Locate the cell with the specified text and output its (x, y) center coordinate. 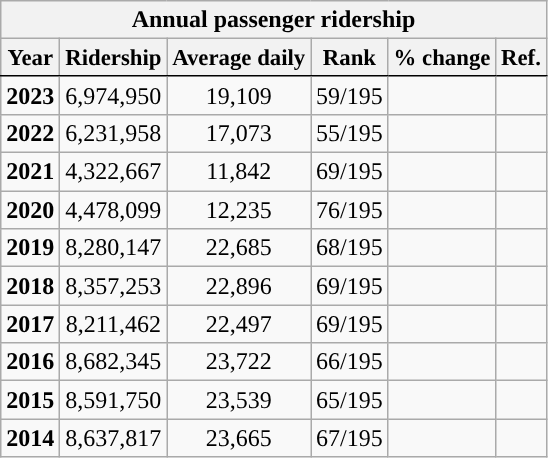
68/195 (350, 248)
2015 (30, 400)
23,665 (239, 438)
2018 (30, 286)
6,974,950 (114, 95)
76/195 (350, 210)
Average daily (239, 58)
8,637,817 (114, 438)
Annual passenger ridership (274, 20)
17,073 (239, 133)
Ridership (114, 58)
2023 (30, 95)
8,280,147 (114, 248)
4,478,099 (114, 210)
4,322,667 (114, 172)
59/195 (350, 95)
2021 (30, 172)
6,231,958 (114, 133)
Rank (350, 58)
2014 (30, 438)
2019 (30, 248)
2016 (30, 362)
8,591,750 (114, 400)
12,235 (239, 210)
19,109 (239, 95)
% change (442, 58)
66/195 (350, 362)
67/195 (350, 438)
22,685 (239, 248)
Ref. (521, 58)
23,722 (239, 362)
55/195 (350, 133)
8,211,462 (114, 324)
8,357,253 (114, 286)
Year (30, 58)
2022 (30, 133)
11,842 (239, 172)
22,896 (239, 286)
65/195 (350, 400)
22,497 (239, 324)
23,539 (239, 400)
8,682,345 (114, 362)
2020 (30, 210)
2017 (30, 324)
